Locate the cell with the specified text and output its [x, y] center coordinate. 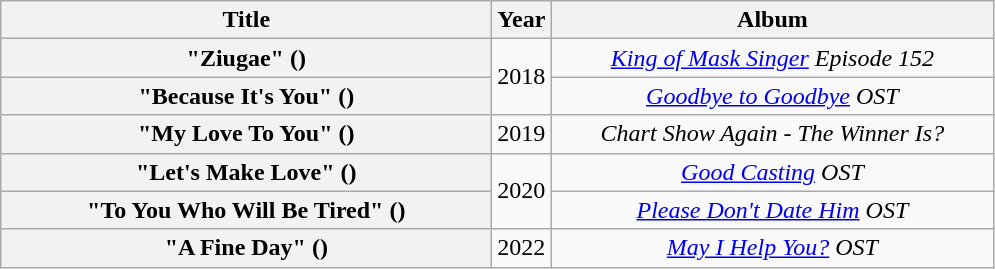
"Ziugae" () [246, 58]
"Because It's You" () [246, 96]
"My Love To You" () [246, 134]
2018 [522, 77]
Album [772, 20]
Goodbye to Goodbye OST [772, 96]
Good Casting OST [772, 172]
2020 [522, 191]
"Let's Make Love" () [246, 172]
"To You Who Will Be Tired" () [246, 210]
King of Mask Singer Episode 152 [772, 58]
2022 [522, 248]
2019 [522, 134]
"A Fine Day" () [246, 248]
Chart Show Again - The Winner Is? [772, 134]
Title [246, 20]
Please Don't Date Him OST [772, 210]
Year [522, 20]
May I Help You? OST [772, 248]
